Find where the given text appears and provide that cell's center as (X, Y) coordinate. 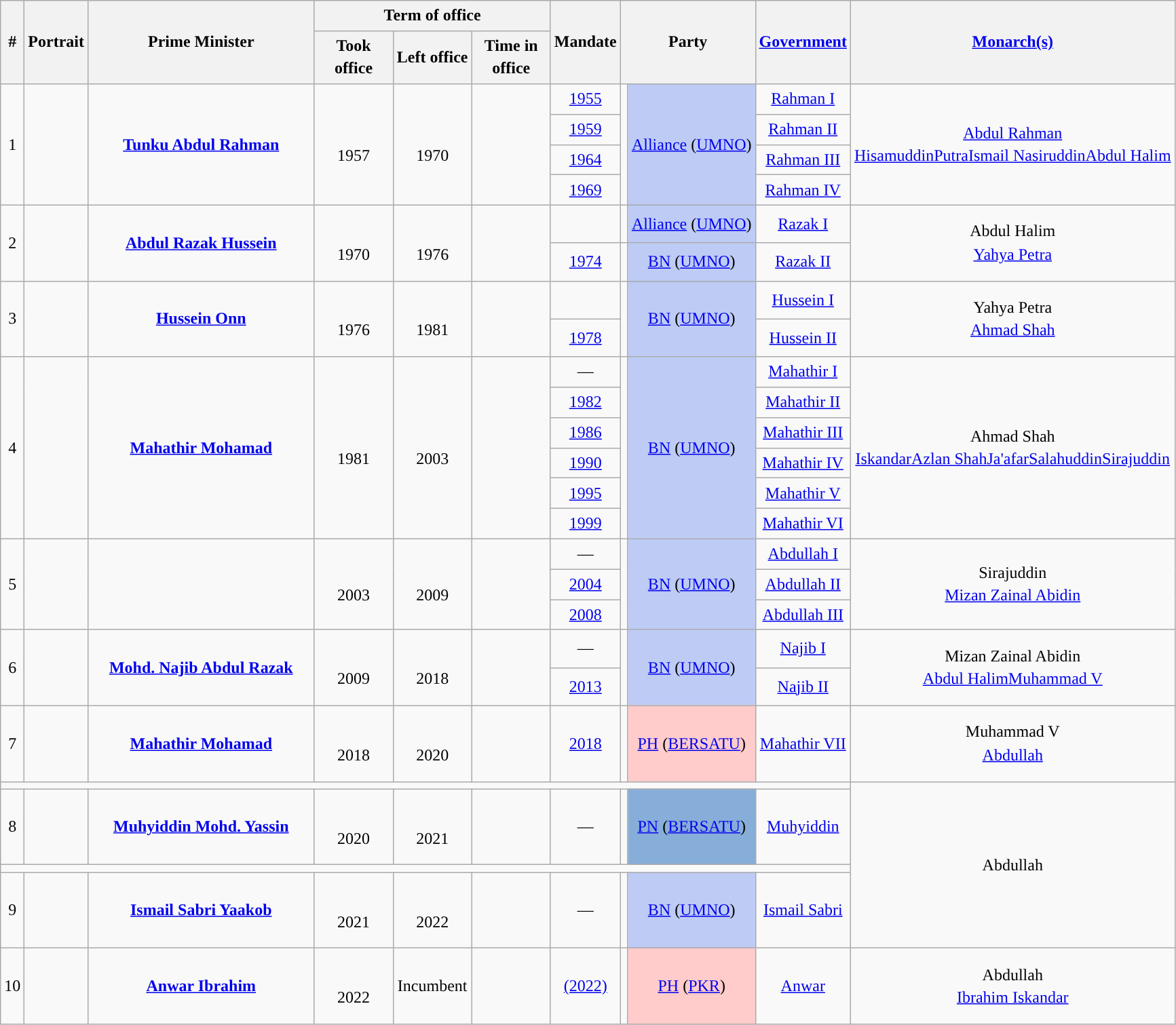
Time in office (511, 57)
Mahathir IV (803, 463)
2 (12, 243)
Mahathir VI (803, 524)
1986 (585, 433)
Incumbent (432, 986)
5 (12, 584)
1990 (585, 463)
Term of office (432, 16)
Rahman II (803, 129)
Muhyiddin Mohd. Yassin (201, 827)
Portrait (56, 42)
6 (12, 668)
Abdul RahmanHisamuddinPutraIsmail NasiruddinAbdul Halim (1012, 145)
Abdullah I (803, 554)
Left office (432, 57)
PN (BERSATU) (691, 827)
AbdullahIbrahim Iskandar (1012, 986)
Razak II (803, 262)
Ismail Sabri Yaakob (201, 910)
1995 (585, 494)
2008 (585, 615)
Mahathir II (803, 403)
Abdul HalimYahya Petra (1012, 243)
Mahathir III (803, 433)
Monarch(s) (1012, 42)
# (12, 42)
8 (12, 827)
Government (803, 42)
Ismail Sabri (803, 910)
2004 (585, 585)
Hussein Onn (201, 319)
Abdullah II (803, 585)
1959 (585, 129)
2013 (585, 686)
4 (12, 448)
1978 (585, 338)
Anwar (803, 986)
Yahya PetraAhmad Shah (1012, 319)
Mohd. Najib Abdul Razak (201, 668)
Najib II (803, 686)
Muhyiddin (803, 827)
Abdul Razak Hussein (201, 243)
1969 (585, 190)
SirajuddinMizan Zainal Abidin (1012, 584)
1964 (585, 160)
1974 (585, 262)
1999 (585, 524)
Rahman III (803, 160)
Rahman I (803, 99)
Razak I (803, 224)
Took office (354, 57)
9 (12, 910)
Anwar Ibrahim (201, 986)
Mandate (585, 42)
1957 (354, 145)
Mahathir VII (803, 743)
Mizan Zainal AbidinAbdul HalimMuhammad V (1012, 668)
Abdullah III (803, 615)
7 (12, 743)
1 (12, 145)
Mahathir I (803, 372)
Abdullah (1012, 865)
Rahman IV (803, 190)
(2022) (585, 986)
Mahathir V (803, 494)
Najib I (803, 649)
1955 (585, 99)
Hussein I (803, 300)
Ahmad ShahIskandarAzlan ShahJa'afarSalahuddinSirajuddin (1012, 448)
10 (12, 986)
Tunku Abdul Rahman (201, 145)
PH (PKR) (691, 986)
3 (12, 319)
Party (688, 42)
1982 (585, 403)
PH (BERSATU) (691, 743)
Prime Minister (201, 42)
Hussein II (803, 338)
Muhammad VAbdullah (1012, 743)
